Locate the cell with the specified text and output its (x, y) center coordinate. 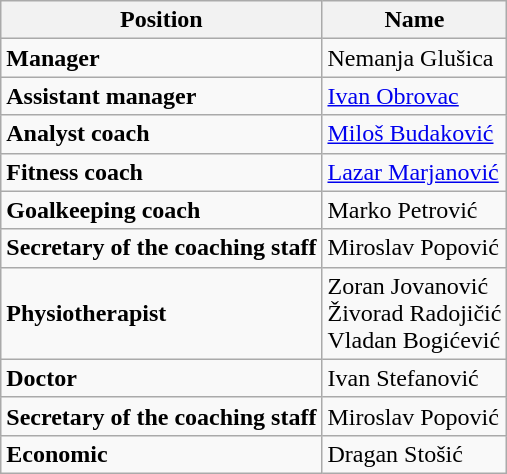
Goalkeeping coach (162, 210)
Position (162, 20)
Marko Petrović (414, 210)
Lazar Marjanović (414, 172)
Fitness coach (162, 172)
Manager (162, 58)
Ivan Stefanović (414, 378)
Economic (162, 454)
Doctor (162, 378)
Ivan Obrovac (414, 96)
Physiotherapist (162, 313)
Name (414, 20)
Dragan Stošić (414, 454)
Miloš Budaković (414, 134)
Analyst coach (162, 134)
Zoran Jovanović Živorad Radojičić Vladan Bogićević (414, 313)
Assistant manager (162, 96)
Nemanja Glušica (414, 58)
